Search for the cell housing the specified text and yield its [X, Y] center coordinate. 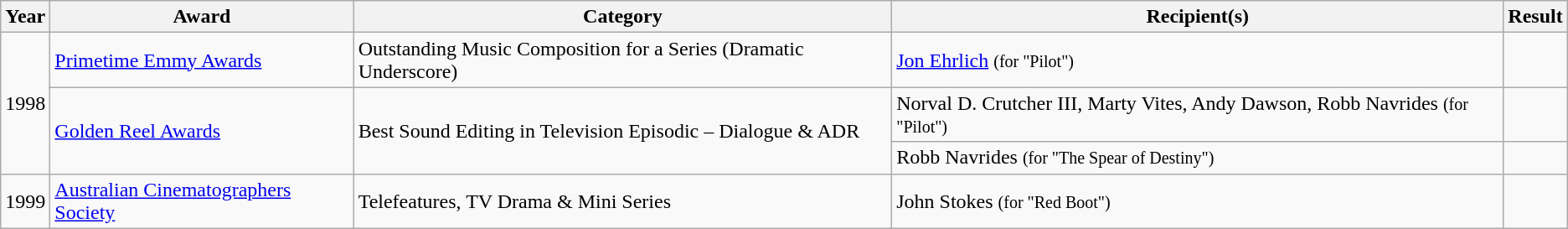
Outstanding Music Composition for a Series (Dramatic Underscore) [623, 60]
Primetime Emmy Awards [202, 60]
Telefeatures, TV Drama & Mini Series [623, 201]
John Stokes (for "Red Boot") [1198, 201]
1998 [25, 103]
Category [623, 17]
Year [25, 17]
1999 [25, 201]
Result [1535, 17]
Best Sound Editing in Television Episodic – Dialogue & ADR [623, 131]
Award [202, 17]
Robb Navrides (for "The Spear of Destiny") [1198, 158]
Golden Reel Awards [202, 131]
Australian Cinematographers Society [202, 201]
Jon Ehrlich (for "Pilot") [1198, 60]
Norval D. Crutcher III, Marty Vites, Andy Dawson, Robb Navrides (for "Pilot") [1198, 114]
Recipient(s) [1198, 17]
